Find where the given text appears and provide that cell's center as (x, y) coordinate. 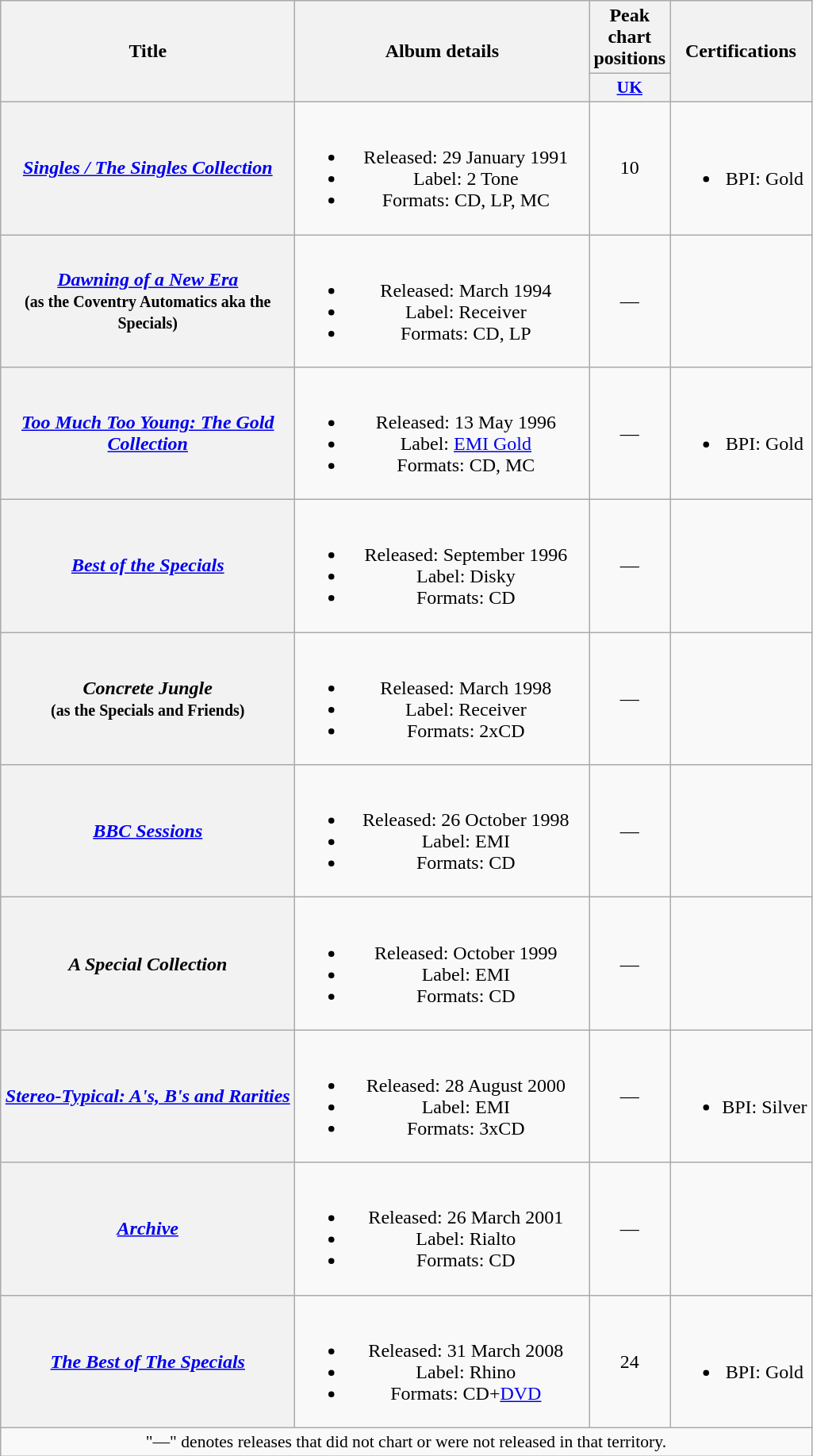
Archive (148, 1228)
Peak chart positions (630, 37)
Released: 29 January 1991Label: 2 ToneFormats: CD, LP, MC (443, 168)
The Best of The Specials (148, 1362)
Released: 28 August 2000Label: EMIFormats: 3xCD (443, 1097)
Certifications (741, 52)
Singles / The Singles Collection (148, 168)
Dawning of a New Era(as the Coventry Automatics aka the Specials) (148, 302)
Released: March 1998Label: ReceiverFormats: 2xCD (443, 698)
Released: 13 May 1996Label: EMI GoldFormats: CD, MC (443, 433)
BPI: Silver (741, 1097)
Released: March 1994Label: ReceiverFormats: CD, LP (443, 302)
A Special Collection (148, 963)
Released: October 1999Label: EMIFormats: CD (443, 963)
Released: 26 October 1998Label: EMIFormats: CD (443, 832)
Too Much Too Young: The Gold Collection (148, 433)
10 (630, 168)
Released: 26 March 2001Label: RialtoFormats: CD (443, 1228)
Best of the Specials (148, 567)
Stereo-Typical: A's, B's and Rarities (148, 1097)
Title (148, 52)
Released: September 1996Label: DiskyFormats: CD (443, 567)
24 (630, 1362)
Released: 31 March 2008Label: RhinoFormats: CD+DVD (443, 1362)
UK (630, 88)
BBC Sessions (148, 832)
"—" denotes releases that did not chart or were not released in that territory. (406, 1442)
Concrete Jungle(as the Specials and Friends) (148, 698)
Album details (443, 52)
